Detect which cell encompasses the target text, then output its (x, y) center coordinate. 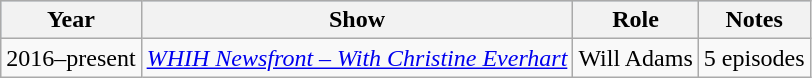
Role (636, 20)
Notes (754, 20)
WHIH Newsfront – With Christine Everhart (357, 58)
2016–present (71, 58)
5 episodes (754, 58)
Will Adams (636, 58)
Show (357, 20)
Year (71, 20)
